Identify which cell holds the provided text, then report its [X, Y] central coordinate. 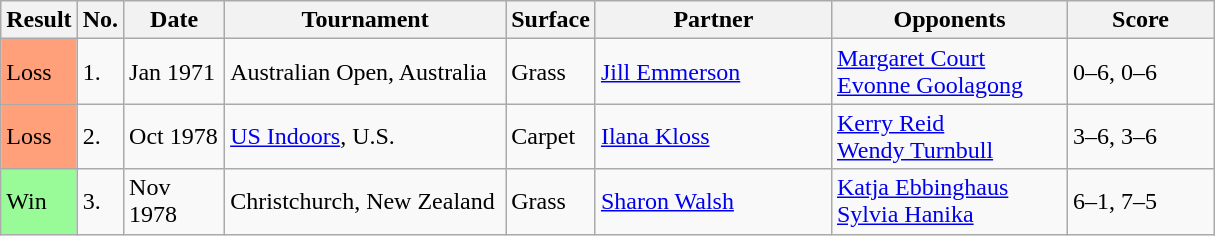
6–1, 7–5 [1141, 202]
Oct 1978 [174, 136]
Result [39, 20]
Tournament [366, 20]
Partner [713, 20]
Christchurch, New Zealand [366, 202]
Australian Open, Australia [366, 72]
Jan 1971 [174, 72]
US Indoors, U.S. [366, 136]
Surface [551, 20]
0–6, 0–6 [1141, 72]
Carpet [551, 136]
Nov 1978 [174, 202]
1. [100, 72]
Score [1141, 20]
2. [100, 136]
3. [100, 202]
Win [39, 202]
Katja Ebbinghaus Sylvia Hanika [949, 202]
Kerry Reid Wendy Turnbull [949, 136]
No. [100, 20]
Opponents [949, 20]
3–6, 3–6 [1141, 136]
Date [174, 20]
Jill Emmerson [713, 72]
Ilana Kloss [713, 136]
Margaret Court Evonne Goolagong [949, 72]
Sharon Walsh [713, 202]
